Identify which cell holds the provided text, then report its [x, y] central coordinate. 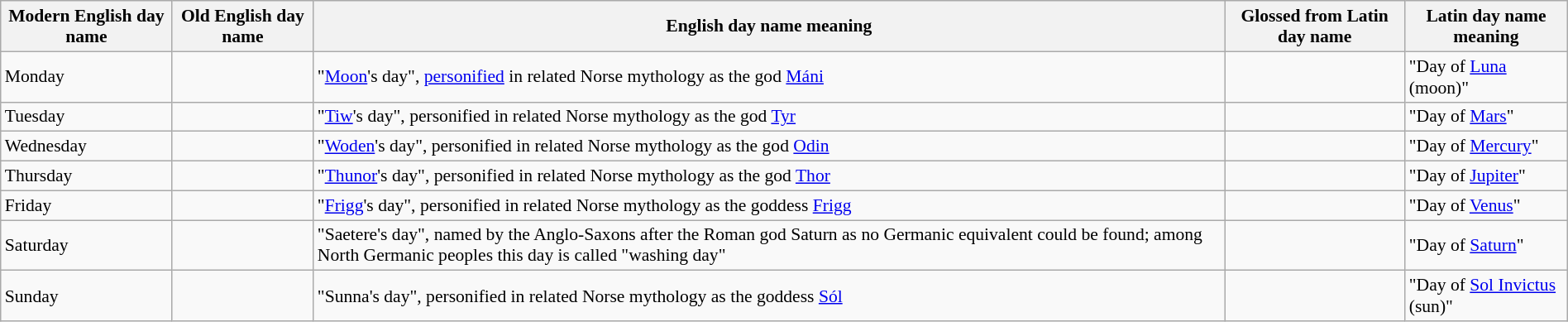
Tuesday [86, 117]
"Day of Jupiter" [1487, 176]
"Sunna's day", personified in related Norse mythology as the goddess Sól [769, 296]
"Tiw's day", personified in related Norse mythology as the god Tyr [769, 117]
Old English day name [243, 26]
"Moon's day", personified in related Norse mythology as the god Máni [769, 76]
Modern English day name [86, 26]
Wednesday [86, 147]
"Day of Saturn" [1487, 245]
"Day of Luna (moon)" [1487, 76]
Saturday [86, 245]
Thursday [86, 176]
"Frigg's day", personified in related Norse mythology as the goddess Frigg [769, 205]
"Day of Mercury" [1487, 147]
Glossed from Latin day name [1315, 26]
English day name meaning [769, 26]
Sunday [86, 296]
Latin day name meaning [1487, 26]
Monday [86, 76]
"Woden's day", personified in related Norse mythology as the god Odin [769, 147]
"Day of Venus" [1487, 205]
"Day of Mars" [1487, 117]
Friday [86, 205]
"Day of Sol Invictus (sun)" [1487, 296]
"Thunor's day", personified in related Norse mythology as the god Thor [769, 176]
